Detect which cell encompasses the target text, then output its (X, Y) center coordinate. 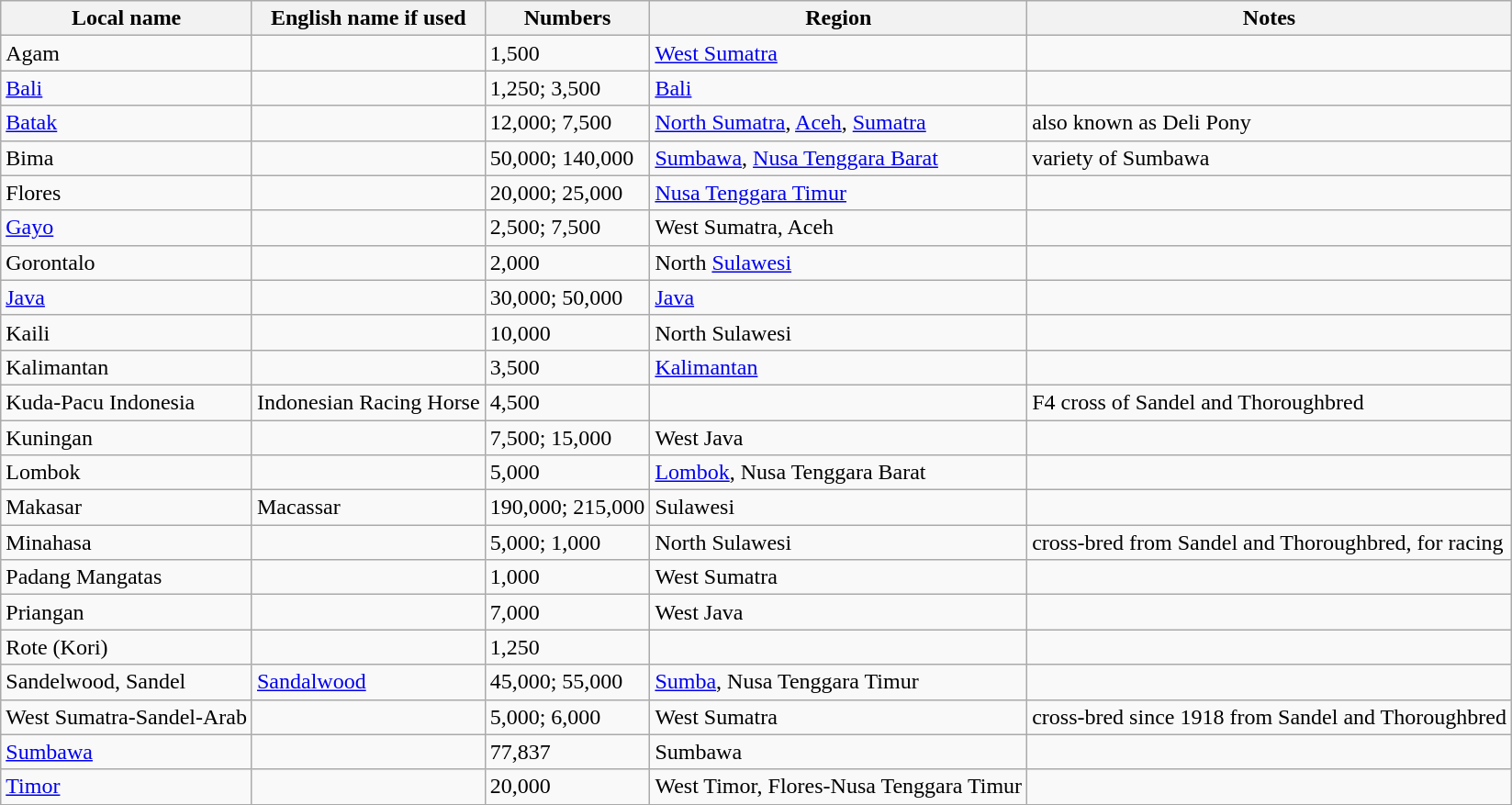
1,250 (567, 647)
West Sumatra, Aceh (839, 228)
Nusa Tenggara Timur (839, 193)
2,000 (567, 263)
Kaili (127, 332)
Sulawesi (839, 508)
7,500; 15,000 (567, 438)
Gorontalo (127, 263)
Priangan (127, 612)
Indonesian Racing Horse (368, 402)
Padang Mangatas (127, 577)
Gayo (127, 228)
Numbers (567, 18)
Sumba, Nusa Tenggara Timur (839, 682)
F4 cross of Sandel and Thoroughbred (1270, 402)
Lombok, Nusa Tenggara Barat (839, 473)
Bima (127, 158)
50,000; 140,000 (567, 158)
Kuda-Pacu Indonesia (127, 402)
10,000 (567, 332)
Notes (1270, 18)
North Sumatra, Aceh, Sumatra (839, 123)
Flores (127, 193)
Rote (Kori) (127, 647)
English name if used (368, 18)
77,837 (567, 752)
cross-bred since 1918 from Sandel and Thoroughbred (1270, 717)
1,000 (567, 577)
Local name (127, 18)
also known as Deli Pony (1270, 123)
7,000 (567, 612)
West Timor, Flores-Nusa Tenggara Timur (839, 787)
2,500; 7,500 (567, 228)
5,000; 1,000 (567, 542)
Kuningan (127, 438)
5,000 (567, 473)
Timor (127, 787)
45,000; 55,000 (567, 682)
5,000; 6,000 (567, 717)
Macassar (368, 508)
Sandelwood, Sandel (127, 682)
Lombok (127, 473)
30,000; 50,000 (567, 297)
12,000; 7,500 (567, 123)
West Sumatra-Sandel-Arab (127, 717)
Sandalwood (368, 682)
Batak (127, 123)
20,000 (567, 787)
3,500 (567, 367)
Region (839, 18)
Makasar (127, 508)
Agam (127, 53)
20,000; 25,000 (567, 193)
1,250; 3,500 (567, 88)
190,000; 215,000 (567, 508)
Minahasa (127, 542)
Sumbawa, Nusa Tenggara Barat (839, 158)
cross-bred from Sandel and Thoroughbred, for racing (1270, 542)
1,500 (567, 53)
4,500 (567, 402)
variety of Sumbawa (1270, 158)
